Determine the (x, y) coordinate at the center of the cell enclosing the given text.  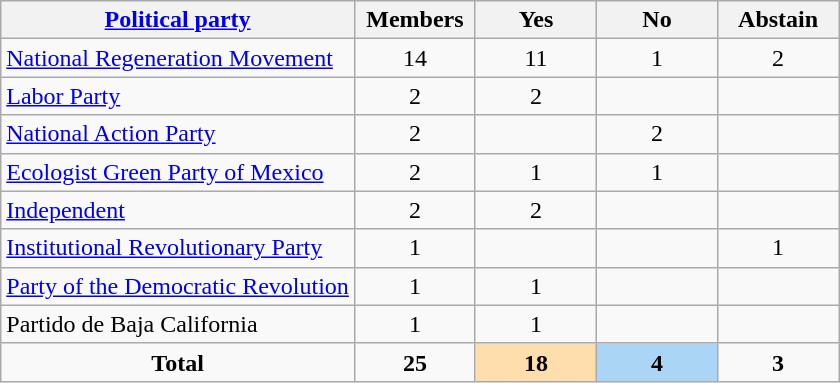
25 (414, 362)
No (658, 20)
Labor Party (178, 96)
National Regeneration Movement (178, 58)
Institutional Revolutionary Party (178, 248)
Partido de Baja California (178, 324)
Party of the Democratic Revolution (178, 286)
11 (536, 58)
14 (414, 58)
Political party (178, 20)
Ecologist Green Party of Mexico (178, 172)
4 (658, 362)
18 (536, 362)
Independent (178, 210)
National Action Party (178, 134)
Total (178, 362)
3 (778, 362)
Members (414, 20)
Abstain (778, 20)
Yes (536, 20)
